From the cell containing the given text, extract its center point as [X, Y] coordinate. 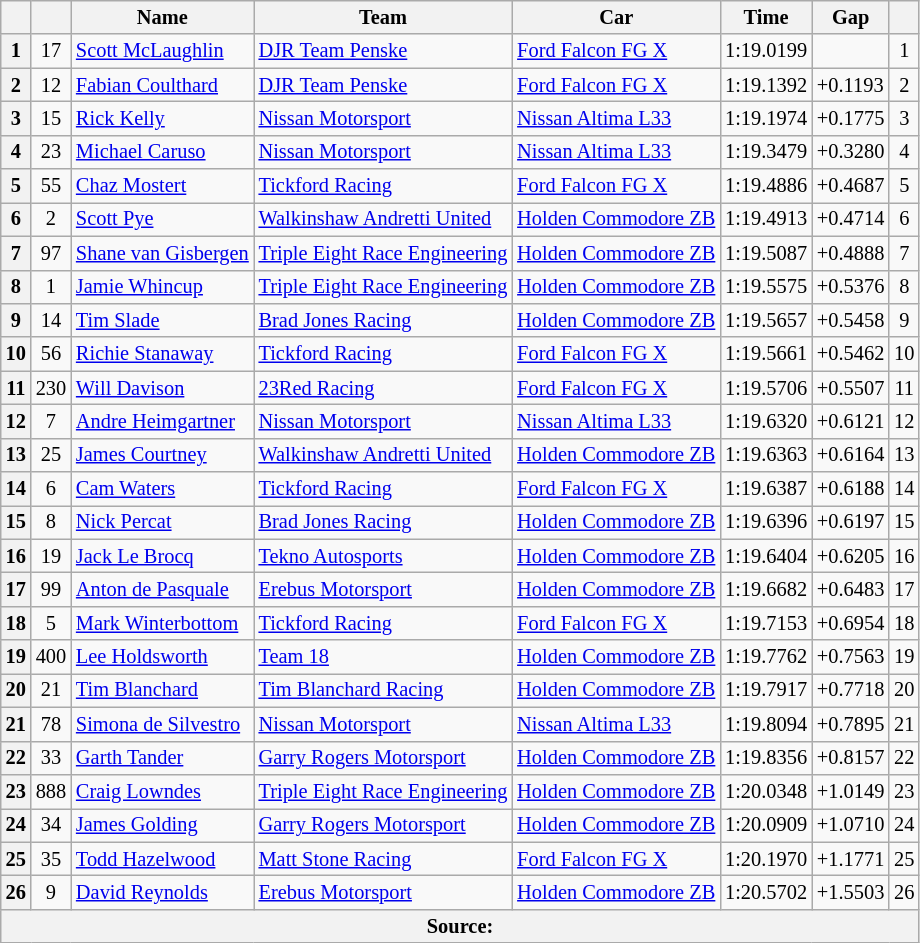
+0.6197 [850, 522]
+0.4714 [850, 219]
1:20.1970 [766, 859]
+0.3280 [850, 152]
+0.7718 [850, 690]
1:20.5702 [766, 892]
Garth Tander [162, 758]
Scott McLaughlin [162, 51]
35 [51, 859]
1:19.5657 [766, 320]
1:19.6363 [766, 455]
Lee Holdsworth [162, 657]
Tim Blanchard Racing [384, 690]
Rick Kelly [162, 118]
+1.5503 [850, 892]
Nick Percat [162, 522]
1:20.0348 [766, 791]
1:19.5706 [766, 388]
1:19.6396 [766, 522]
1:19.4913 [766, 219]
+0.6188 [850, 489]
1:19.5575 [766, 287]
Andre Heimgartner [162, 421]
Anton de Pasquale [162, 589]
Name [162, 17]
+0.6483 [850, 589]
+0.8157 [850, 758]
56 [51, 354]
Scott Pye [162, 219]
1:19.4886 [766, 186]
Cam Waters [162, 489]
+1.0149 [850, 791]
+0.4888 [850, 253]
1:19.6404 [766, 556]
1:19.8094 [766, 724]
1:19.5661 [766, 354]
Matt Stone Racing [384, 859]
Richie Stanaway [162, 354]
1:19.5087 [766, 253]
Simona de Silvestro [162, 724]
78 [51, 724]
David Reynolds [162, 892]
+0.5376 [850, 287]
James Courtney [162, 455]
1:20.0909 [766, 825]
1:19.1392 [766, 85]
Shane van Gisbergen [162, 253]
Todd Hazelwood [162, 859]
James Golding [162, 825]
1:19.3479 [766, 152]
33 [51, 758]
Craig Lowndes [162, 791]
Tim Blanchard [162, 690]
55 [51, 186]
+1.1771 [850, 859]
400 [51, 657]
Michael Caruso [162, 152]
Source: [460, 926]
1:19.8356 [766, 758]
Jack Le Brocq [162, 556]
+0.7563 [850, 657]
Team [384, 17]
+0.6954 [850, 623]
Tekno Autosports [384, 556]
+0.4687 [850, 186]
+0.5462 [850, 354]
+0.1193 [850, 85]
99 [51, 589]
Jamie Whincup [162, 287]
Gap [850, 17]
Tim Slade [162, 320]
1:19.6387 [766, 489]
Time [766, 17]
230 [51, 388]
Chaz Mostert [162, 186]
23Red Racing [384, 388]
Team 18 [384, 657]
34 [51, 825]
1:19.7762 [766, 657]
+0.6205 [850, 556]
Fabian Coulthard [162, 85]
1:19.7153 [766, 623]
Will Davison [162, 388]
+0.5507 [850, 388]
+1.0710 [850, 825]
Car [616, 17]
888 [51, 791]
1:19.6682 [766, 589]
+0.6164 [850, 455]
+0.1775 [850, 118]
1:19.6320 [766, 421]
97 [51, 253]
1:19.1974 [766, 118]
1:19.0199 [766, 51]
1:19.7917 [766, 690]
+0.7895 [850, 724]
Mark Winterbottom [162, 623]
+0.6121 [850, 421]
+0.5458 [850, 320]
